Find where the given text appears and provide that cell's center as (X, Y) coordinate. 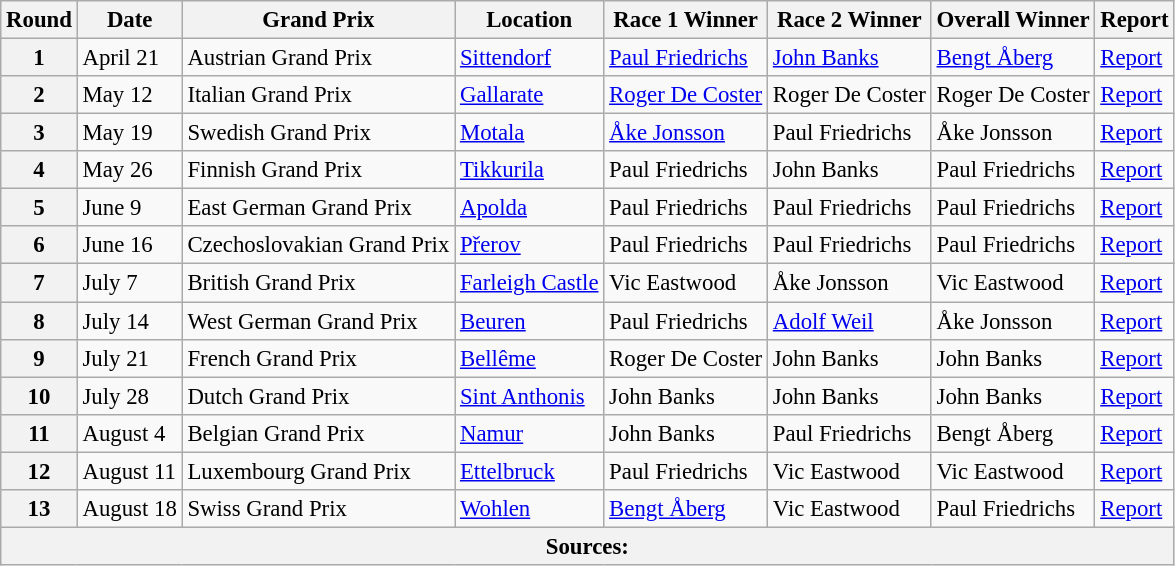
Bellême (530, 358)
Race 1 Winner (686, 20)
1 (39, 58)
10 (39, 396)
August 18 (130, 509)
British Grand Prix (318, 283)
Farleigh Castle (530, 283)
Sittendorf (530, 58)
Austrian Grand Prix (318, 58)
7 (39, 283)
4 (39, 170)
Round (39, 20)
2 (39, 95)
July 7 (130, 283)
July 21 (130, 358)
April 21 (130, 58)
May 19 (130, 133)
Namur (530, 433)
6 (39, 245)
Location (530, 20)
3 (39, 133)
July 14 (130, 321)
8 (39, 321)
Motala (530, 133)
Gallarate (530, 95)
May 26 (130, 170)
Přerov (530, 245)
June 9 (130, 208)
June 16 (130, 245)
July 28 (130, 396)
East German Grand Prix (318, 208)
Sint Anthonis (530, 396)
Grand Prix (318, 20)
August 11 (130, 471)
5 (39, 208)
Adolf Weil (850, 321)
Tikkurila (530, 170)
August 4 (130, 433)
11 (39, 433)
Wohlen (530, 509)
Ettelbruck (530, 471)
Czechoslovakian Grand Prix (318, 245)
French Grand Prix (318, 358)
Sources: (588, 546)
Beuren (530, 321)
Finnish Grand Prix (318, 170)
Apolda (530, 208)
12 (39, 471)
May 12 (130, 95)
13 (39, 509)
Race 2 Winner (850, 20)
Dutch Grand Prix (318, 396)
Swedish Grand Prix (318, 133)
Swiss Grand Prix (318, 509)
Belgian Grand Prix (318, 433)
9 (39, 358)
Luxembourg Grand Prix (318, 471)
Italian Grand Prix (318, 95)
Date (130, 20)
West German Grand Prix (318, 321)
Overall Winner (1013, 20)
